Output the [X, Y] coordinate of the center of the cell containing the given text.  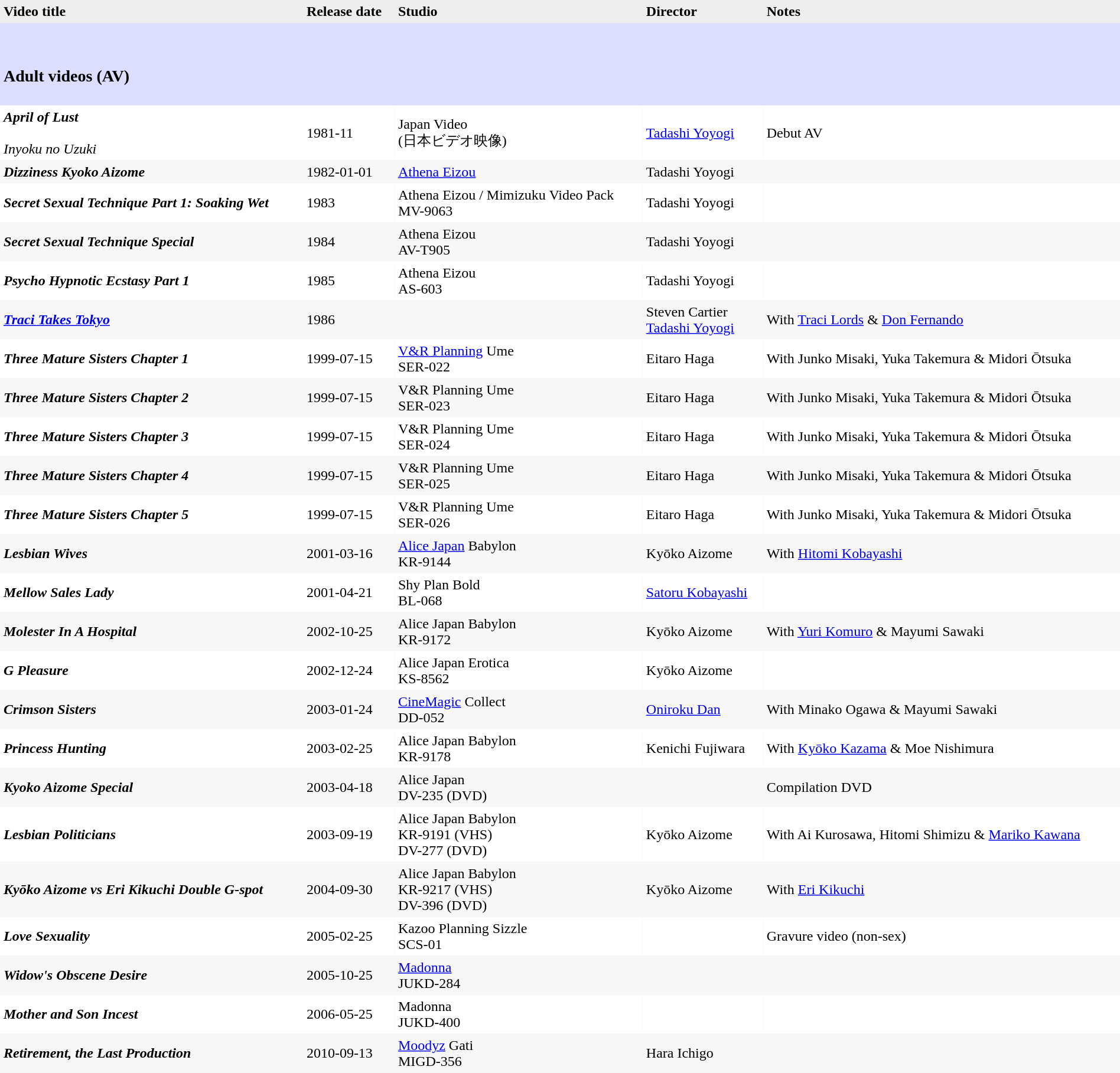
Secret Sexual Technique Special [151, 242]
1985 [349, 281]
Video title [151, 12]
2003-01-24 [349, 710]
Notes [942, 12]
2003-04-18 [349, 788]
Alice Japan BabylonKR-9217 (VHS)DV-396 (DVD) [519, 889]
Debut AV [942, 133]
Traci Takes Tokyo [151, 320]
MadonnaJUKD-284 [519, 976]
1983 [349, 203]
Release date [349, 12]
Kenichi Fujiwara [703, 749]
1982-01-01 [349, 172]
2001-04-21 [349, 593]
With Traci Lords & Don Fernando [942, 320]
Alice JapanDV-235 (DVD) [519, 788]
2003-02-25 [349, 749]
Lesbian Wives [151, 554]
Dizziness Kyoko Aizome [151, 172]
Athena EizouAV-T905 [519, 242]
2005-10-25 [349, 976]
Kazoo Planning SizzleSCS-01 [519, 937]
Mother and Son Incest [151, 1015]
Alice Japan BabylonKR-9144 [519, 554]
Hara Ichigo [703, 1054]
Three Mature Sisters Chapter 5 [151, 515]
Satoru Kobayashi [703, 593]
2005-02-25 [349, 937]
Secret Sexual Technique Part 1: Soaking Wet [151, 203]
CineMagic CollectDD-052 [519, 710]
Retirement, the Last Production [151, 1054]
2002-10-25 [349, 632]
With Ai Kurosawa, Hitomi Shimizu & Mariko Kawana [942, 835]
Alice Japan EroticaKS-8562 [519, 671]
Shy Plan BoldBL-068 [519, 593]
Alice Japan BabylonKR-9178 [519, 749]
Crimson Sisters [151, 710]
With Yuri Komuro & Mayumi Sawaki [942, 632]
Alice Japan BabylonKR-9172 [519, 632]
Alice Japan BabylonKR-9191 (VHS)DV-277 (DVD) [519, 835]
Kyoko Aizome Special [151, 788]
Moodyz GatiMIGD-356 [519, 1054]
1984 [349, 242]
2001-03-16 [349, 554]
2010-09-13 [349, 1054]
Kyōko Aizome vs Eri Kikuchi Double G-spot [151, 889]
V&R Planning UmeSER-025 [519, 476]
With Minako Ogawa & Mayumi Sawaki [942, 710]
Athena Eizou [519, 172]
Japan Video(日本ビデオ映像) [519, 133]
With Hitomi Kobayashi [942, 554]
2003-09-19 [349, 835]
2004-09-30 [349, 889]
Widow's Obscene Desire [151, 976]
Molester In A Hospital [151, 632]
Gravure video (non-sex) [942, 937]
MadonnaJUKD-400 [519, 1015]
G Pleasure [151, 671]
April of LustInyoku no Uzuki [151, 133]
With Eri Kikuchi [942, 889]
Three Mature Sisters Chapter 2 [151, 398]
2006-05-25 [349, 1015]
Athena EizouAS-603 [519, 281]
V&R Planning UmeSER-024 [519, 437]
Compilation DVD [942, 788]
Adult videos (AV) [560, 68]
V&R Planning UmeSER-026 [519, 515]
Steven CartierTadashi Yoyogi [703, 320]
Mellow Sales Lady [151, 593]
1981-11 [349, 133]
With Kyōko Kazama & Moe Nishimura [942, 749]
Oniroku Dan [703, 710]
Athena Eizou / Mimizuku Video PackMV-9063 [519, 203]
2002-12-24 [349, 671]
V&R Planning UmeSER-022 [519, 359]
Three Mature Sisters Chapter 1 [151, 359]
Love Sexuality [151, 937]
Director [703, 12]
1986 [349, 320]
Three Mature Sisters Chapter 4 [151, 476]
Studio [519, 12]
Psycho Hypnotic Ecstasy Part 1 [151, 281]
Princess Hunting [151, 749]
V&R Planning UmeSER-023 [519, 398]
Lesbian Politicians [151, 835]
Three Mature Sisters Chapter 3 [151, 437]
